Extract the (x, y) coordinate from the center of the cell holding the provided text.  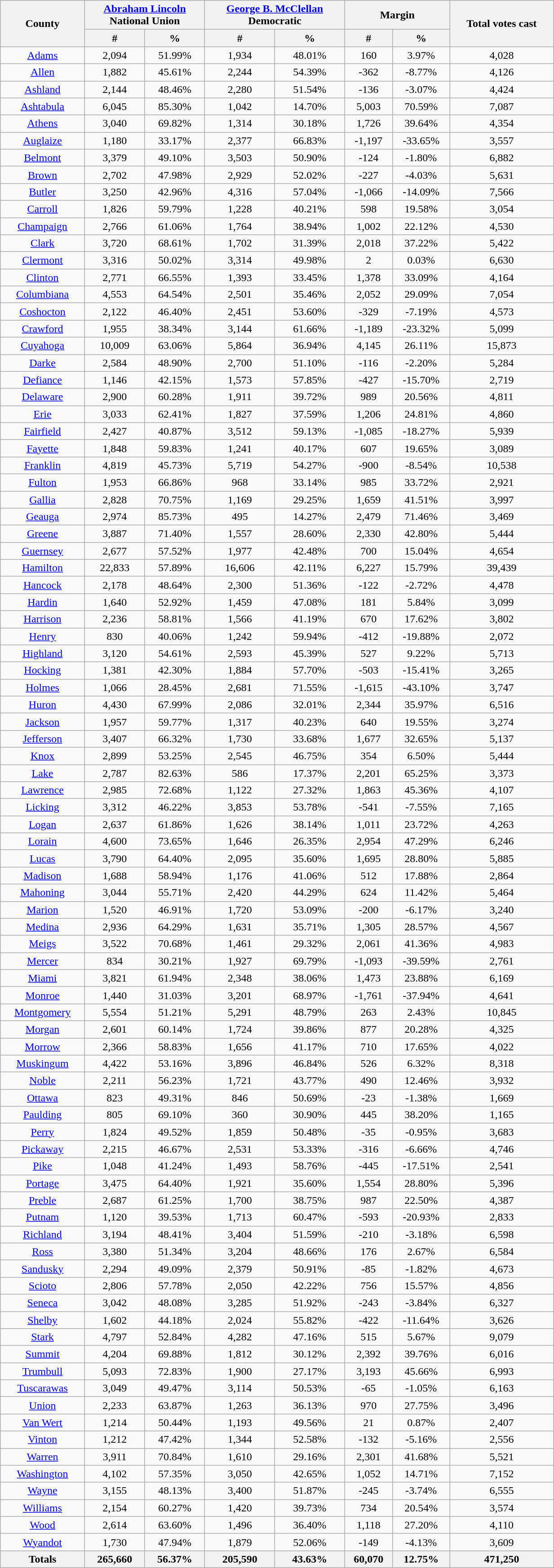
1,602 (115, 1320)
1,863 (368, 790)
-2.20% (421, 363)
Vinton (43, 1440)
1,764 (240, 226)
66.86% (175, 482)
2,344 (368, 705)
-329 (368, 312)
Seneca (43, 1303)
1,180 (115, 141)
3,155 (115, 1491)
Muskingum (43, 1064)
1,146 (115, 380)
-7.19% (421, 312)
-3.74% (421, 1491)
33.68% (310, 739)
4,641 (501, 995)
-541 (368, 807)
-20.93% (421, 1217)
50.90% (310, 158)
2.43% (421, 1012)
Portage (43, 1183)
39.86% (310, 1029)
1,610 (240, 1457)
3,373 (501, 773)
3,042 (115, 1303)
70.59% (421, 106)
1,720 (240, 910)
Holmes (43, 687)
3,379 (115, 158)
5,396 (501, 1183)
27.17% (310, 1371)
58.83% (175, 1047)
607 (368, 448)
52.02% (310, 175)
Mercer (43, 961)
35.71% (310, 927)
2,828 (115, 500)
61.94% (175, 978)
4,654 (501, 551)
Medina (43, 927)
33.09% (421, 277)
2,280 (240, 89)
27.32% (310, 790)
54.27% (310, 465)
Clinton (43, 277)
37.22% (421, 243)
-65 (368, 1388)
1,957 (115, 722)
59.13% (310, 431)
-136 (368, 89)
59.77% (175, 722)
Paulding (43, 1115)
41.19% (310, 619)
3,747 (501, 687)
2,392 (368, 1354)
63.06% (175, 346)
Lawrence (43, 790)
2,541 (501, 1166)
Pike (43, 1166)
41.51% (421, 500)
6,584 (501, 1251)
968 (240, 482)
60.27% (175, 1508)
42.22% (310, 1286)
-210 (368, 1234)
4,856 (501, 1286)
48.64% (175, 585)
55.82% (310, 1320)
4,478 (501, 585)
Union (43, 1405)
Wayne (43, 1491)
51.92% (310, 1303)
2,787 (115, 773)
Fairfield (43, 431)
Lucas (43, 859)
Mahoning (43, 893)
4,567 (501, 927)
4,983 (501, 944)
-37.94% (421, 995)
6,246 (501, 841)
1,677 (368, 739)
47.29% (421, 841)
Tuscarawas (43, 1388)
0.03% (421, 260)
30.18% (310, 123)
-1.82% (421, 1268)
38.94% (310, 226)
28.60% (310, 534)
48.13% (175, 1491)
1,473 (368, 978)
3,720 (115, 243)
2,086 (240, 705)
512 (368, 876)
2,178 (115, 585)
45.39% (310, 653)
3,033 (115, 414)
3,404 (240, 1234)
38.06% (310, 978)
3,312 (115, 807)
40.06% (175, 636)
-35 (368, 1132)
53.09% (310, 910)
1,206 (368, 414)
59.83% (175, 448)
48.79% (310, 1012)
12.46% (421, 1081)
49.10% (175, 158)
20.54% (421, 1508)
-1,066 (368, 192)
1,882 (115, 72)
2 (368, 260)
Licking (43, 807)
1,669 (501, 1098)
6,630 (501, 260)
2,201 (368, 773)
36.94% (310, 346)
1,700 (240, 1200)
1,122 (240, 790)
57.52% (175, 551)
6.50% (421, 756)
4,422 (115, 1064)
1,812 (240, 1354)
49.56% (310, 1423)
-227 (368, 175)
6,327 (501, 1303)
Lorain (43, 841)
-316 (368, 1149)
53.25% (175, 756)
63.87% (175, 1405)
3,099 (501, 602)
Sandusky (43, 1268)
2,052 (368, 295)
Warren (43, 1457)
51.34% (175, 1251)
1,955 (115, 329)
2,637 (115, 824)
46.75% (310, 756)
2.67% (421, 1251)
Van Wert (43, 1423)
57.35% (175, 1474)
2,154 (115, 1508)
3,853 (240, 807)
29.16% (310, 1457)
1,393 (240, 277)
48.08% (175, 1303)
45.36% (421, 790)
3,204 (240, 1251)
51.10% (310, 363)
4,107 (501, 790)
26.35% (310, 841)
3,040 (115, 123)
49.47% (175, 1388)
1,193 (240, 1423)
3,512 (240, 431)
50.91% (310, 1268)
205,590 (240, 1559)
1,631 (240, 927)
4,424 (501, 89)
17.88% (421, 876)
17.37% (310, 773)
70.84% (175, 1457)
-6.17% (421, 910)
Fulton (43, 482)
Marion (43, 910)
70.75% (175, 500)
4,811 (501, 397)
Hamilton (43, 568)
41.24% (175, 1166)
48.41% (175, 1234)
50.48% (310, 1132)
Belmont (43, 158)
64.54% (175, 295)
41.36% (421, 944)
22.12% (421, 226)
37.59% (310, 414)
57.89% (175, 568)
Scioto (43, 1286)
23.88% (421, 978)
2,921 (501, 482)
2,900 (115, 397)
Logan (43, 824)
22,833 (115, 568)
10,538 (501, 465)
-23.32% (421, 329)
5,137 (501, 739)
-1,197 (368, 141)
1,002 (368, 226)
1,921 (240, 1183)
85.73% (175, 517)
Jefferson (43, 739)
35.46% (310, 295)
85.30% (175, 106)
Clermont (43, 260)
1,934 (240, 55)
47.42% (175, 1440)
Crawford (43, 329)
51.87% (310, 1491)
Miami (43, 978)
2,601 (115, 1029)
Knox (43, 756)
Gallia (43, 500)
Huron (43, 705)
County (43, 23)
1,263 (240, 1405)
Auglaize (43, 141)
526 (368, 1064)
42.30% (175, 670)
3,790 (115, 859)
2,348 (240, 978)
515 (368, 1337)
5,464 (501, 893)
Trumbull (43, 1371)
2,379 (240, 1268)
-15.70% (421, 380)
4,354 (501, 123)
67.99% (175, 705)
50.53% (310, 1388)
-3.84% (421, 1303)
69.79% (310, 961)
2,420 (240, 893)
33.45% (310, 277)
Adams (43, 55)
-427 (368, 380)
Lake (43, 773)
50.69% (310, 1098)
15.79% (421, 568)
4,746 (501, 1149)
30.12% (310, 1354)
1,305 (368, 927)
-445 (368, 1166)
40.23% (310, 722)
14.71% (421, 1474)
2,700 (240, 363)
Guernsey (43, 551)
56.37% (175, 1559)
66.83% (310, 141)
-1,189 (368, 329)
354 (368, 756)
7,152 (501, 1474)
3,557 (501, 141)
42.65% (310, 1474)
Richland (43, 1234)
3,054 (501, 209)
39.64% (421, 123)
1,048 (115, 1166)
33.17% (175, 141)
57.70% (310, 670)
-43.10% (421, 687)
-1.80% (421, 158)
970 (368, 1405)
Carroll (43, 209)
47.08% (310, 602)
9,079 (501, 1337)
Morrow (43, 1047)
50.02% (175, 260)
2,144 (115, 89)
1,420 (240, 1508)
4,600 (115, 841)
16,606 (240, 568)
Putnam (43, 1217)
1,911 (240, 397)
66.32% (175, 739)
15.57% (421, 1286)
3,626 (501, 1320)
1,165 (501, 1115)
2,584 (115, 363)
2,300 (240, 585)
6,598 (501, 1234)
5,284 (501, 363)
2,954 (368, 841)
-3.18% (421, 1234)
Ashland (43, 89)
31.03% (175, 995)
1,566 (240, 619)
33.72% (421, 482)
Total votes cast (501, 23)
48.01% (310, 55)
3,274 (501, 722)
-8.54% (421, 465)
1,659 (368, 500)
20.28% (421, 1029)
-19.88% (421, 636)
Highland (43, 653)
987 (368, 1200)
Erie (43, 414)
45.61% (175, 72)
61.25% (175, 1200)
14.27% (310, 517)
-1,615 (368, 687)
360 (240, 1115)
4,126 (501, 72)
5,521 (501, 1457)
1,317 (240, 722)
Allen (43, 72)
51.36% (310, 585)
4,145 (368, 346)
33.14% (310, 482)
1,496 (240, 1525)
71.40% (175, 534)
2,806 (115, 1286)
1,726 (368, 123)
1,927 (240, 961)
52.58% (310, 1440)
710 (368, 1047)
734 (368, 1508)
42.48% (310, 551)
2,545 (240, 756)
6,882 (501, 158)
-4.13% (421, 1542)
30.90% (310, 1115)
1,557 (240, 534)
1,314 (240, 123)
49.98% (310, 260)
69.82% (175, 123)
5,422 (501, 243)
1,646 (240, 841)
2,072 (501, 636)
1,520 (115, 910)
Champaign (43, 226)
Harrison (43, 619)
68.61% (175, 243)
Abraham LincolnNational Union (145, 15)
-8.77% (421, 72)
43.63% (310, 1559)
Ottawa (43, 1098)
19.65% (421, 448)
1,459 (240, 602)
45.73% (175, 465)
2,024 (240, 1320)
41.68% (421, 1457)
1,120 (115, 1217)
9.22% (421, 653)
1,176 (240, 876)
52.92% (175, 602)
2,761 (501, 961)
1,214 (115, 1423)
53.60% (310, 312)
4,819 (115, 465)
2,211 (115, 1081)
George B. McClellanDemocratic (275, 15)
4,530 (501, 226)
160 (368, 55)
3,400 (240, 1491)
5.84% (421, 602)
Stark (43, 1337)
49.52% (175, 1132)
3,089 (501, 448)
1,042 (240, 106)
7,566 (501, 192)
2,061 (368, 944)
52.06% (310, 1542)
1,884 (240, 670)
53.16% (175, 1064)
2,095 (240, 859)
1,440 (115, 995)
41.17% (310, 1047)
51.21% (175, 1012)
61.06% (175, 226)
2,833 (501, 1217)
3,911 (115, 1457)
834 (115, 961)
5,719 (240, 465)
-15.41% (421, 670)
-900 (368, 465)
-1,093 (368, 961)
4,022 (501, 1047)
70.68% (175, 944)
2,766 (115, 226)
68.97% (310, 995)
Darke (43, 363)
Greene (43, 534)
15,873 (501, 346)
Hardin (43, 602)
1,242 (240, 636)
58.76% (310, 1166)
Hocking (43, 670)
Summit (43, 1354)
35.97% (421, 705)
2,122 (115, 312)
5,631 (501, 175)
4,325 (501, 1029)
Ashtabula (43, 106)
6,555 (501, 1491)
1,228 (240, 209)
877 (368, 1029)
-39.59% (421, 961)
60.47% (310, 1217)
1,688 (115, 876)
-122 (368, 585)
Henry (43, 636)
756 (368, 1286)
3,932 (501, 1081)
64.29% (175, 927)
19.55% (421, 722)
10,009 (115, 346)
Jackson (43, 722)
Hancock (43, 585)
1,859 (240, 1132)
Washington (43, 1474)
4,263 (501, 824)
1,573 (240, 380)
39.53% (175, 1217)
Franklin (43, 465)
57.78% (175, 1286)
176 (368, 1251)
1,626 (240, 824)
-11.64% (421, 1320)
55.71% (175, 893)
2,864 (501, 876)
846 (240, 1098)
-362 (368, 72)
40.87% (175, 431)
45.66% (421, 1371)
3,380 (115, 1251)
17.62% (421, 619)
4,282 (240, 1337)
6,516 (501, 705)
61.66% (310, 329)
1,879 (240, 1542)
5,939 (501, 431)
Pickaway (43, 1149)
700 (368, 551)
42.96% (175, 192)
5,885 (501, 859)
69.10% (175, 1115)
-503 (368, 670)
22.50% (421, 1200)
61.86% (175, 824)
3,120 (115, 653)
82.63% (175, 773)
-1.38% (421, 1098)
3,314 (240, 260)
3,265 (501, 670)
3,050 (240, 1474)
3,049 (115, 1388)
1,493 (240, 1166)
-6.66% (421, 1149)
1,169 (240, 500)
59.79% (175, 209)
2,294 (115, 1268)
2,050 (240, 1286)
3,887 (115, 534)
2,985 (115, 790)
Williams (43, 1508)
2,377 (240, 141)
Athens (43, 123)
3,469 (501, 517)
3,574 (501, 1508)
0.87% (421, 1423)
3,144 (240, 329)
Noble (43, 1081)
5,713 (501, 653)
3,201 (240, 995)
1,656 (240, 1047)
5,291 (240, 1012)
2,233 (115, 1405)
Morgan (43, 1029)
11.42% (421, 893)
58.94% (175, 876)
38.20% (421, 1115)
2,719 (501, 380)
Meigs (43, 944)
3,475 (115, 1183)
Madison (43, 876)
2,593 (240, 653)
46.40% (175, 312)
Perry (43, 1132)
3,896 (240, 1064)
5.67% (421, 1337)
4,387 (501, 1200)
2,936 (115, 927)
21 (368, 1423)
60.14% (175, 1029)
58.81% (175, 619)
38.75% (310, 1200)
2,301 (368, 1457)
7,165 (501, 807)
-593 (368, 1217)
2,531 (240, 1149)
1,702 (240, 243)
73.65% (175, 841)
1,695 (368, 859)
39.73% (310, 1508)
71.55% (310, 687)
1,977 (240, 551)
3,193 (368, 1371)
-7.55% (421, 807)
72.68% (175, 790)
14.70% (310, 106)
41.06% (310, 876)
30.21% (175, 961)
-243 (368, 1303)
-17.51% (421, 1166)
Monroe (43, 995)
7,087 (501, 106)
Cuyahoga (43, 346)
2,929 (240, 175)
Wood (43, 1525)
47.98% (175, 175)
805 (115, 1115)
53.33% (310, 1149)
2,094 (115, 55)
63.60% (175, 1525)
59.94% (310, 636)
2,974 (115, 517)
Totals (43, 1559)
495 (240, 517)
3,997 (501, 500)
Coshocton (43, 312)
1,461 (240, 944)
62.41% (175, 414)
4,573 (501, 312)
8,318 (501, 1064)
989 (368, 397)
6,045 (115, 106)
2,771 (115, 277)
3,609 (501, 1542)
3,496 (501, 1405)
Wyandot (43, 1542)
38.34% (175, 329)
54.39% (310, 72)
60,070 (368, 1559)
2,681 (240, 687)
4,204 (115, 1354)
1,724 (240, 1029)
471,250 (501, 1559)
598 (368, 209)
Clark (43, 243)
48.66% (310, 1251)
39.76% (421, 1354)
1,827 (240, 414)
27.20% (421, 1525)
1,118 (368, 1525)
46.91% (175, 910)
1,011 (368, 824)
Defiance (43, 380)
823 (115, 1098)
3,407 (115, 739)
-412 (368, 636)
3,821 (115, 978)
1,241 (240, 448)
Margin (397, 15)
1,824 (115, 1132)
2,366 (115, 1047)
2,556 (501, 1440)
-1.05% (421, 1388)
2,427 (115, 431)
1,066 (115, 687)
-5.16% (421, 1440)
985 (368, 482)
51.54% (310, 89)
-85 (368, 1268)
10,845 (501, 1012)
6,169 (501, 978)
38.14% (310, 824)
1,721 (240, 1081)
1,554 (368, 1183)
47.16% (310, 1337)
1,212 (115, 1440)
3,044 (115, 893)
42.80% (421, 534)
Geauga (43, 517)
12.75% (421, 1559)
3,683 (501, 1132)
3,240 (501, 910)
-1,085 (368, 431)
2,899 (115, 756)
1,378 (368, 277)
20.56% (421, 397)
Ross (43, 1251)
36.13% (310, 1405)
4,797 (115, 1337)
43.77% (310, 1081)
1,640 (115, 602)
17.65% (421, 1047)
4,102 (115, 1474)
3,316 (115, 260)
-2.72% (421, 585)
32.01% (310, 705)
49.31% (175, 1098)
2,236 (115, 619)
29.09% (421, 295)
-116 (368, 363)
-4.03% (421, 175)
19.58% (421, 209)
3.97% (421, 55)
Shelby (43, 1320)
1,848 (115, 448)
26.11% (421, 346)
2,687 (115, 1200)
46.84% (310, 1064)
56.23% (175, 1081)
3,114 (240, 1388)
3,250 (115, 192)
69.88% (175, 1354)
42.11% (310, 568)
830 (115, 636)
50.44% (175, 1423)
4,673 (501, 1268)
4,430 (115, 705)
265,660 (115, 1559)
1,826 (115, 209)
2,614 (115, 1525)
3,285 (240, 1303)
181 (368, 602)
52.84% (175, 1337)
Fayette (43, 448)
3,194 (115, 1234)
40.17% (310, 448)
5,554 (115, 1012)
3,522 (115, 944)
23.72% (421, 824)
72.83% (175, 1371)
3,503 (240, 158)
2,479 (368, 517)
31.39% (310, 243)
4,164 (501, 277)
15.04% (421, 551)
44.29% (310, 893)
36.40% (310, 1525)
60.28% (175, 397)
-245 (368, 1491)
640 (368, 722)
-3.07% (421, 89)
4,860 (501, 414)
29.32% (310, 944)
Columbiana (43, 295)
28.45% (175, 687)
624 (368, 893)
66.55% (175, 277)
46.22% (175, 807)
47.94% (175, 1542)
263 (368, 1012)
4,110 (501, 1525)
1,953 (115, 482)
2,018 (368, 243)
3,802 (501, 619)
Brown (43, 175)
-200 (368, 910)
-124 (368, 158)
4,553 (115, 295)
28.57% (421, 927)
586 (240, 773)
5,864 (240, 346)
44.18% (175, 1320)
1,052 (368, 1474)
670 (368, 619)
49.09% (175, 1268)
5,099 (501, 329)
5,093 (115, 1371)
6,227 (368, 568)
2,702 (115, 175)
2,407 (501, 1423)
490 (368, 1081)
6.32% (421, 1064)
-422 (368, 1320)
39.72% (310, 397)
-23 (368, 1098)
4,316 (240, 192)
6,163 (501, 1388)
-14.09% (421, 192)
42.15% (175, 380)
Delaware (43, 397)
1,713 (240, 1217)
-149 (368, 1542)
-1,761 (368, 995)
2,451 (240, 312)
29.25% (310, 500)
46.67% (175, 1149)
2,330 (368, 534)
-132 (368, 1440)
51.59% (310, 1234)
53.78% (310, 807)
57.04% (310, 192)
1,344 (240, 1440)
1,381 (115, 670)
Butler (43, 192)
6,993 (501, 1371)
-33.65% (421, 141)
Montgomery (43, 1012)
527 (368, 653)
445 (368, 1115)
2,501 (240, 295)
40.21% (310, 209)
7,054 (501, 295)
65.25% (421, 773)
4,028 (501, 55)
48.90% (175, 363)
6,016 (501, 1354)
2,244 (240, 72)
Preble (43, 1200)
27.75% (421, 1405)
1,900 (240, 1371)
57.85% (310, 380)
2,215 (115, 1149)
51.99% (175, 55)
2,677 (115, 551)
32.65% (421, 739)
24.81% (421, 414)
39,439 (501, 568)
-18.27% (421, 431)
5,003 (368, 106)
54.61% (175, 653)
-0.95% (421, 1132)
71.46% (421, 517)
48.46% (175, 89)
